Return the (X, Y) coordinate for the center point of the cell that contains the specified text.  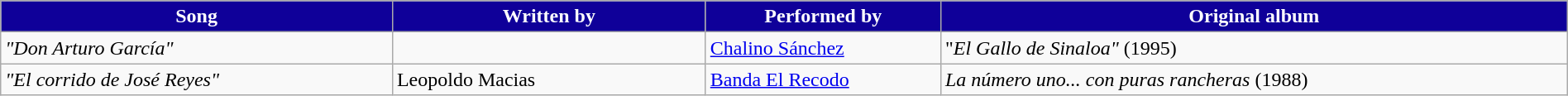
Written by (549, 17)
Original album (1254, 17)
Banda El Recodo (823, 79)
Performed by (823, 17)
La número uno... con puras rancheras (1988) (1254, 79)
"El corrido de José Reyes" (197, 79)
Leopoldo Macias (549, 79)
Chalino Sánchez (823, 48)
"El Gallo de Sinaloa" (1995) (1254, 48)
Song (197, 17)
"Don Arturo García" (197, 48)
